Return [X, Y] of the center of cell containing provided text 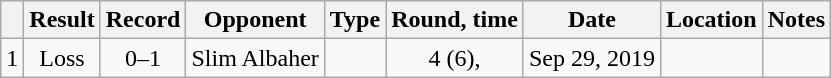
Type [354, 20]
Loss [62, 58]
Location [711, 20]
Date [592, 20]
Result [62, 20]
4 (6), [455, 58]
Round, time [455, 20]
0–1 [143, 58]
Notes [796, 20]
Record [143, 20]
Opponent [255, 20]
Sep 29, 2019 [592, 58]
1 [12, 58]
Slim Albaher [255, 58]
